Provide the [x, y] coordinate of the cell's center where the given text is located.  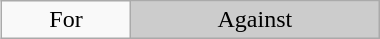
Against [254, 20]
For [66, 20]
